Pinpoint the cell where the given text exists, returning its [x, y] midpoint coordinate. 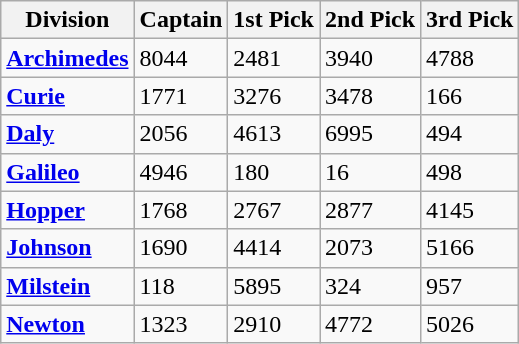
2056 [181, 134]
4145 [470, 210]
16 [370, 172]
166 [470, 96]
8044 [181, 58]
4788 [470, 58]
Division [68, 20]
2nd Pick [370, 20]
1690 [181, 248]
2073 [370, 248]
3478 [370, 96]
2767 [274, 210]
Archimedes [68, 58]
4946 [181, 172]
2877 [370, 210]
3rd Pick [470, 20]
5166 [470, 248]
1771 [181, 96]
180 [274, 172]
Daly [68, 134]
324 [370, 286]
1323 [181, 324]
4613 [274, 134]
Galileo [68, 172]
6995 [370, 134]
Captain [181, 20]
Milstein [68, 286]
3940 [370, 58]
4414 [274, 248]
5026 [470, 324]
3276 [274, 96]
Curie [68, 96]
Johnson [68, 248]
498 [470, 172]
2481 [274, 58]
4772 [370, 324]
Newton [68, 324]
957 [470, 286]
5895 [274, 286]
2910 [274, 324]
1768 [181, 210]
1st Pick [274, 20]
494 [470, 134]
Hopper [68, 210]
118 [181, 286]
